Search for the cell housing the specified text and yield its [x, y] center coordinate. 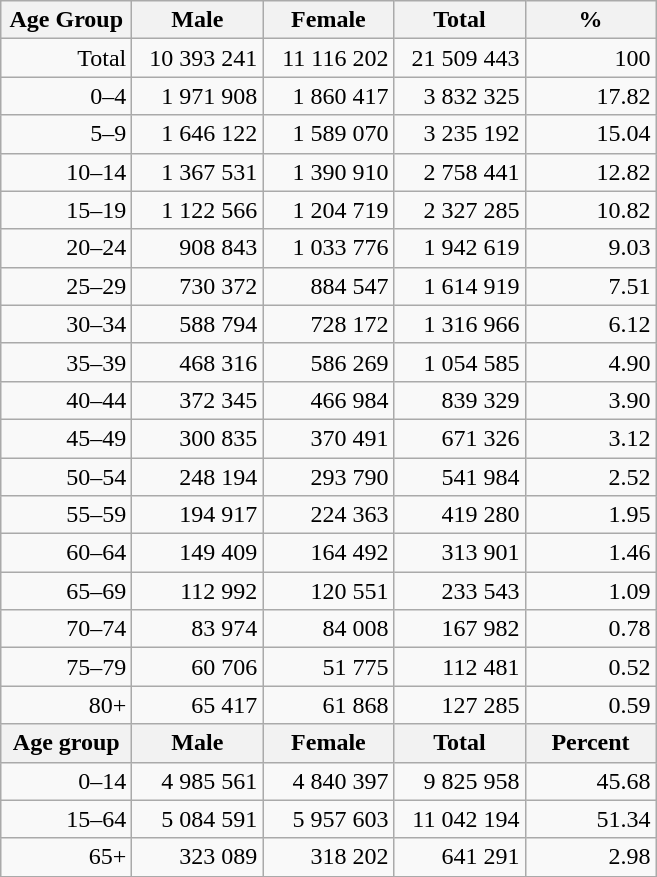
51.34 [590, 819]
730 372 [198, 286]
Percent [590, 743]
30–34 [66, 324]
% [590, 20]
839 329 [460, 400]
17.82 [590, 96]
3.12 [590, 438]
1.46 [590, 553]
248 194 [198, 477]
10–14 [66, 172]
2 758 441 [460, 172]
149 409 [198, 553]
641 291 [460, 857]
2.98 [590, 857]
466 984 [328, 400]
4.90 [590, 362]
3 235 192 [460, 134]
80+ [66, 705]
3 832 325 [460, 96]
541 984 [460, 477]
9.03 [590, 248]
0.59 [590, 705]
70–74 [66, 629]
83 974 [198, 629]
Age group [66, 743]
55–59 [66, 515]
1 033 776 [328, 248]
1 367 531 [198, 172]
884 547 [328, 286]
1 589 070 [328, 134]
671 326 [460, 438]
65 417 [198, 705]
65–69 [66, 591]
1 942 619 [460, 248]
112 992 [198, 591]
20–24 [66, 248]
15–19 [66, 210]
1 054 585 [460, 362]
1.09 [590, 591]
0–14 [66, 781]
233 543 [460, 591]
4 840 397 [328, 781]
21 509 443 [460, 58]
1 971 908 [198, 96]
167 982 [460, 629]
588 794 [198, 324]
15–64 [66, 819]
1 646 122 [198, 134]
25–29 [66, 286]
112 481 [460, 667]
127 285 [460, 705]
2 327 285 [460, 210]
11 116 202 [328, 58]
293 790 [328, 477]
65+ [66, 857]
35–39 [66, 362]
0.52 [590, 667]
0.78 [590, 629]
51 775 [328, 667]
323 089 [198, 857]
3.90 [590, 400]
1 614 919 [460, 286]
318 202 [328, 857]
313 901 [460, 553]
372 345 [198, 400]
370 491 [328, 438]
7.51 [590, 286]
5–9 [66, 134]
61 868 [328, 705]
84 008 [328, 629]
2.52 [590, 477]
40–44 [66, 400]
4 985 561 [198, 781]
120 551 [328, 591]
300 835 [198, 438]
60–64 [66, 553]
1 390 910 [328, 172]
5 957 603 [328, 819]
0–4 [66, 96]
1 316 966 [460, 324]
194 917 [198, 515]
50–54 [66, 477]
1 204 719 [328, 210]
100 [590, 58]
10 393 241 [198, 58]
12.82 [590, 172]
6.12 [590, 324]
419 280 [460, 515]
15.04 [590, 134]
45–49 [66, 438]
164 492 [328, 553]
1.95 [590, 515]
45.68 [590, 781]
10.82 [590, 210]
5 084 591 [198, 819]
728 172 [328, 324]
224 363 [328, 515]
586 269 [328, 362]
1 122 566 [198, 210]
Age Group [66, 20]
468 316 [198, 362]
60 706 [198, 667]
75–79 [66, 667]
9 825 958 [460, 781]
908 843 [198, 248]
11 042 194 [460, 819]
1 860 417 [328, 96]
